Scan for the cell matching the given text and deliver its (X, Y) coordinate at center. 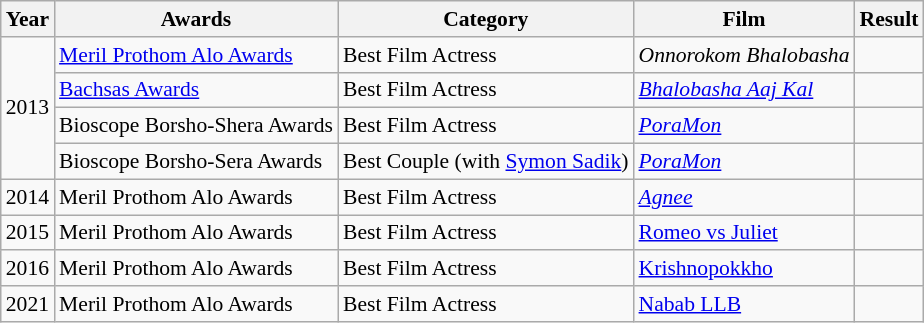
Best Couple (with Symon Sadik) (486, 162)
2015 (28, 233)
Romeo vs Juliet (744, 233)
Bioscope Borsho-Sera Awards (196, 162)
2014 (28, 197)
Bachsas Awards (196, 90)
Category (486, 19)
Result (890, 19)
Nabab LLB (744, 304)
Krishnopokkho (744, 269)
Bhalobasha Aaj Kal (744, 90)
Onnorokom Bhalobasha (744, 55)
Awards (196, 19)
2021 (28, 304)
2016 (28, 269)
Year (28, 19)
Bioscope Borsho-Shera Awards (196, 126)
2013 (28, 108)
Agnee (744, 197)
Film (744, 19)
